Detect which cell encompasses the target text, then output its (X, Y) center coordinate. 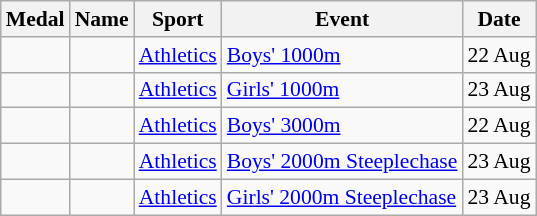
Boys' 2000m Steeplechase (342, 162)
Boys' 1000m (342, 55)
Name (102, 19)
Date (498, 19)
Event (342, 19)
Boys' 3000m (342, 126)
Medal (36, 19)
Sport (178, 19)
Girls' 1000m (342, 90)
Girls' 2000m Steeplechase (342, 197)
